Determine the (x, y) coordinate at the center of the cell enclosing the given text.  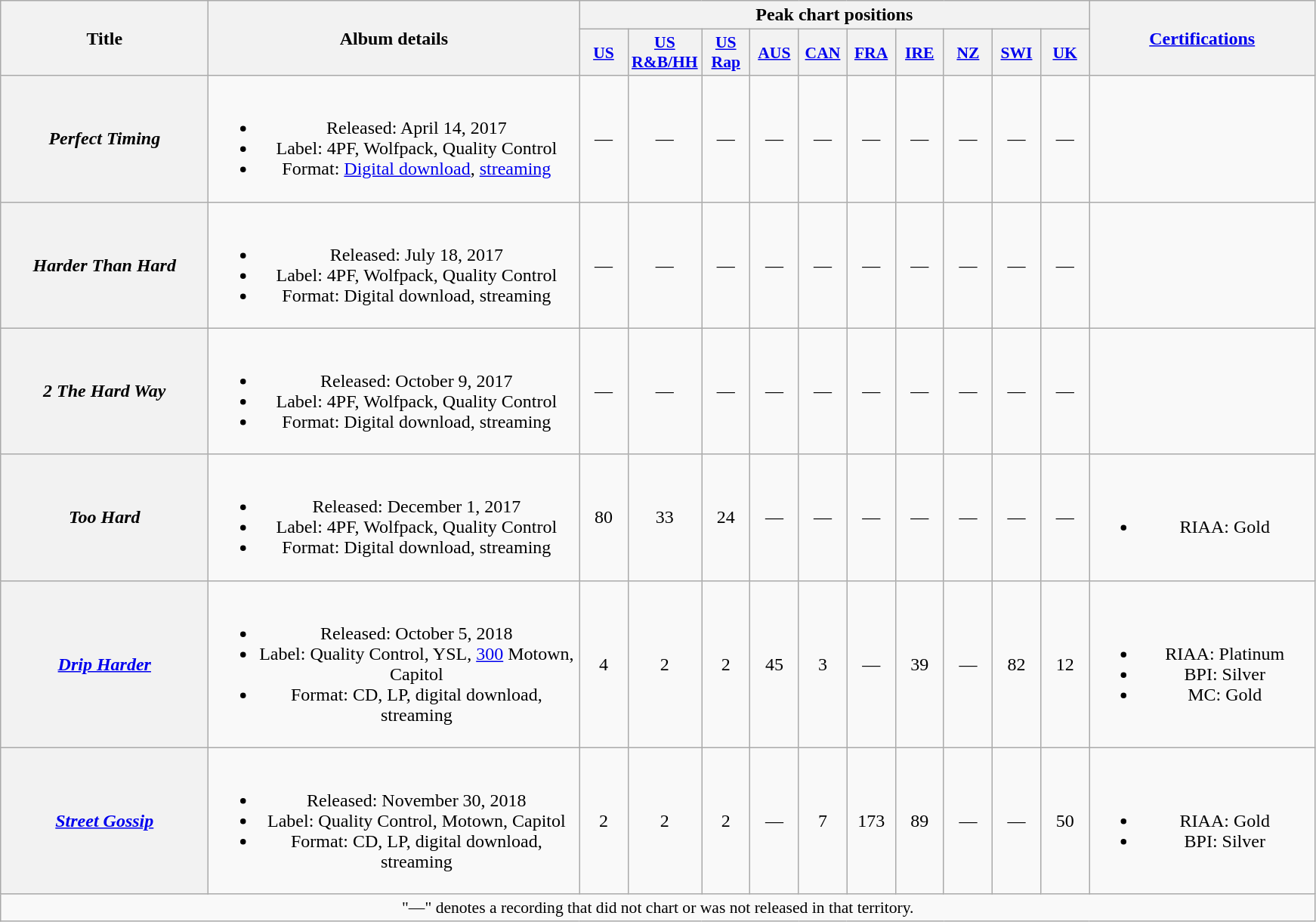
173 (871, 821)
CAN (823, 53)
UK (1065, 53)
Released: October 9, 2017Label: 4PF, Wolfpack, Quality ControlFormat: Digital download, streaming (394, 391)
Released: November 30, 2018Label: Quality Control, Motown, CapitolFormat: CD, LP, digital download, streaming (394, 821)
Harder Than Hard (104, 265)
Peak chart positions (834, 15)
33 (665, 517)
RIAA: PlatinumBPI: SilverMC: Gold (1203, 664)
39 (919, 664)
AUS (774, 53)
3 (823, 664)
US (604, 53)
Certifications (1203, 38)
USR&B/HH (665, 53)
Released: July 18, 2017Label: 4PF, Wolfpack, Quality ControlFormat: Digital download, streaming (394, 265)
IRE (919, 53)
4 (604, 664)
Released: October 5, 2018Label: Quality Control, YSL, 300 Motown, CapitolFormat: CD, LP, digital download, streaming (394, 664)
"—" denotes a recording that did not chart or was not released in that territory. (658, 908)
12 (1065, 664)
Drip Harder (104, 664)
RIAA: Gold (1203, 517)
82 (1016, 664)
80 (604, 517)
Released: December 1, 2017Label: 4PF, Wolfpack, Quality ControlFormat: Digital download, streaming (394, 517)
Perfect Timing (104, 139)
2 The Hard Way (104, 391)
24 (726, 517)
Too Hard (104, 517)
50 (1065, 821)
7 (823, 821)
NZ (968, 53)
Album details (394, 38)
FRA (871, 53)
Released: April 14, 2017Label: 4PF, Wolfpack, Quality ControlFormat: Digital download, streaming (394, 139)
Title (104, 38)
RIAA: GoldBPI: Silver (1203, 821)
SWI (1016, 53)
89 (919, 821)
45 (774, 664)
Street Gossip (104, 821)
USRap (726, 53)
